Scan for the cell matching the given text and deliver its (X, Y) coordinate at center. 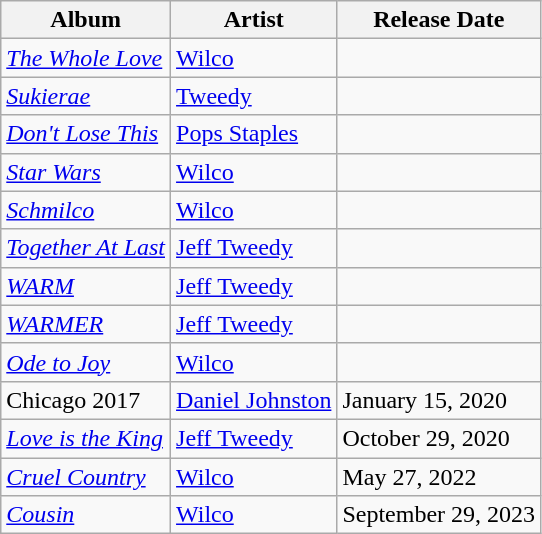
January 15, 2020 (439, 400)
Artist (254, 20)
Tweedy (254, 96)
Love is the King (86, 438)
Chicago 2017 (86, 400)
Ode to Joy (86, 362)
Cousin (86, 515)
Release Date (439, 20)
WARM (86, 286)
Pops Staples (254, 134)
October 29, 2020 (439, 438)
Don't Lose This (86, 134)
Daniel Johnston (254, 400)
Schmilco (86, 210)
September 29, 2023 (439, 515)
Star Wars (86, 172)
May 27, 2022 (439, 477)
Album (86, 20)
The Whole Love (86, 58)
WARMER (86, 324)
Sukierae (86, 96)
Cruel Country (86, 477)
Together At Last (86, 248)
